Locate the cell with the specified text and output its (X, Y) center coordinate. 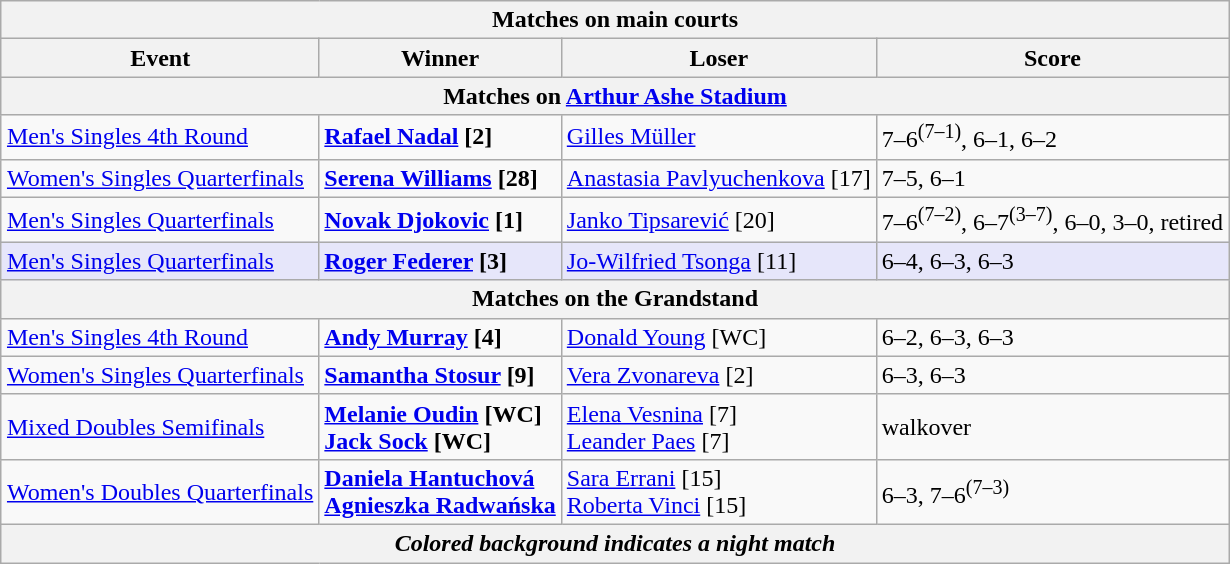
6–3, 7–6(7–3) (1052, 492)
Daniela Hantuchová Agnieszka Radwańska (440, 492)
Samantha Stosur [9] (440, 375)
Roger Federer [3] (440, 261)
Anastasia Pavlyuchenkova [17] (718, 178)
Mixed Doubles Semifinals (160, 426)
Janko Tipsarević [20] (718, 220)
Sara Errani [15] Roberta Vinci [15] (718, 492)
Gilles Müller (718, 138)
Score (1052, 58)
Novak Djokovic [1] (440, 220)
Winner (440, 58)
Donald Young [WC] (718, 337)
6–4, 6–3, 6–3 (1052, 261)
Matches on Arthur Ashe Stadium (614, 96)
Jo-Wilfried Tsonga [11] (718, 261)
7–6(7–1), 6–1, 6–2 (1052, 138)
7–6(7–2), 6–7(3–7), 6–0, 3–0, retired (1052, 220)
Andy Murray [4] (440, 337)
7–5, 6–1 (1052, 178)
6–2, 6–3, 6–3 (1052, 337)
Rafael Nadal [2] (440, 138)
Loser (718, 58)
Elena Vesnina [7] Leander Paes [7] (718, 426)
Serena Williams [28] (440, 178)
Vera Zvonareva [2] (718, 375)
Event (160, 58)
Melanie Oudin [WC] Jack Sock [WC] (440, 426)
walkover (1052, 426)
Matches on the Grandstand (614, 299)
Women's Doubles Quarterfinals (160, 492)
Matches on main courts (614, 20)
Colored background indicates a night match (614, 543)
6–3, 6–3 (1052, 375)
